Determine the [X, Y] coordinate at the center of the cell enclosing the given text.  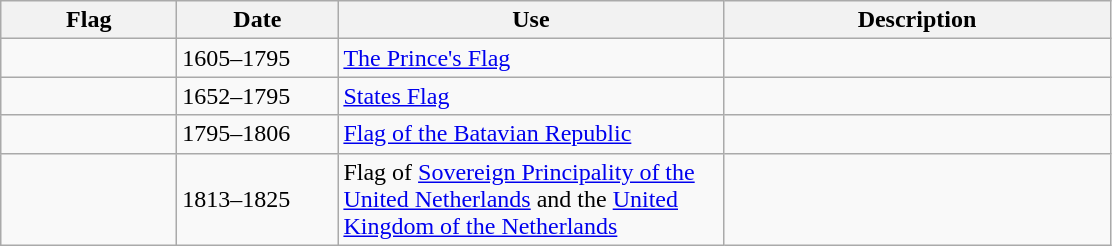
1813–1825 [258, 199]
Use [531, 20]
1605–1795 [258, 58]
Description [917, 20]
Flag of the Batavian Republic [531, 134]
Date [258, 20]
Flag of Sovereign Principality of the United Netherlands and the United Kingdom of the Netherlands [531, 199]
1795–1806 [258, 134]
States Flag [531, 96]
1652–1795 [258, 96]
Flag [89, 20]
The Prince's Flag [531, 58]
